Return [X, Y] of the center of cell containing provided text 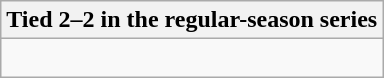
Tied 2–2 in the regular-season series [192, 20]
